Determine the [x, y] coordinate at the center of the cell enclosing the given text.  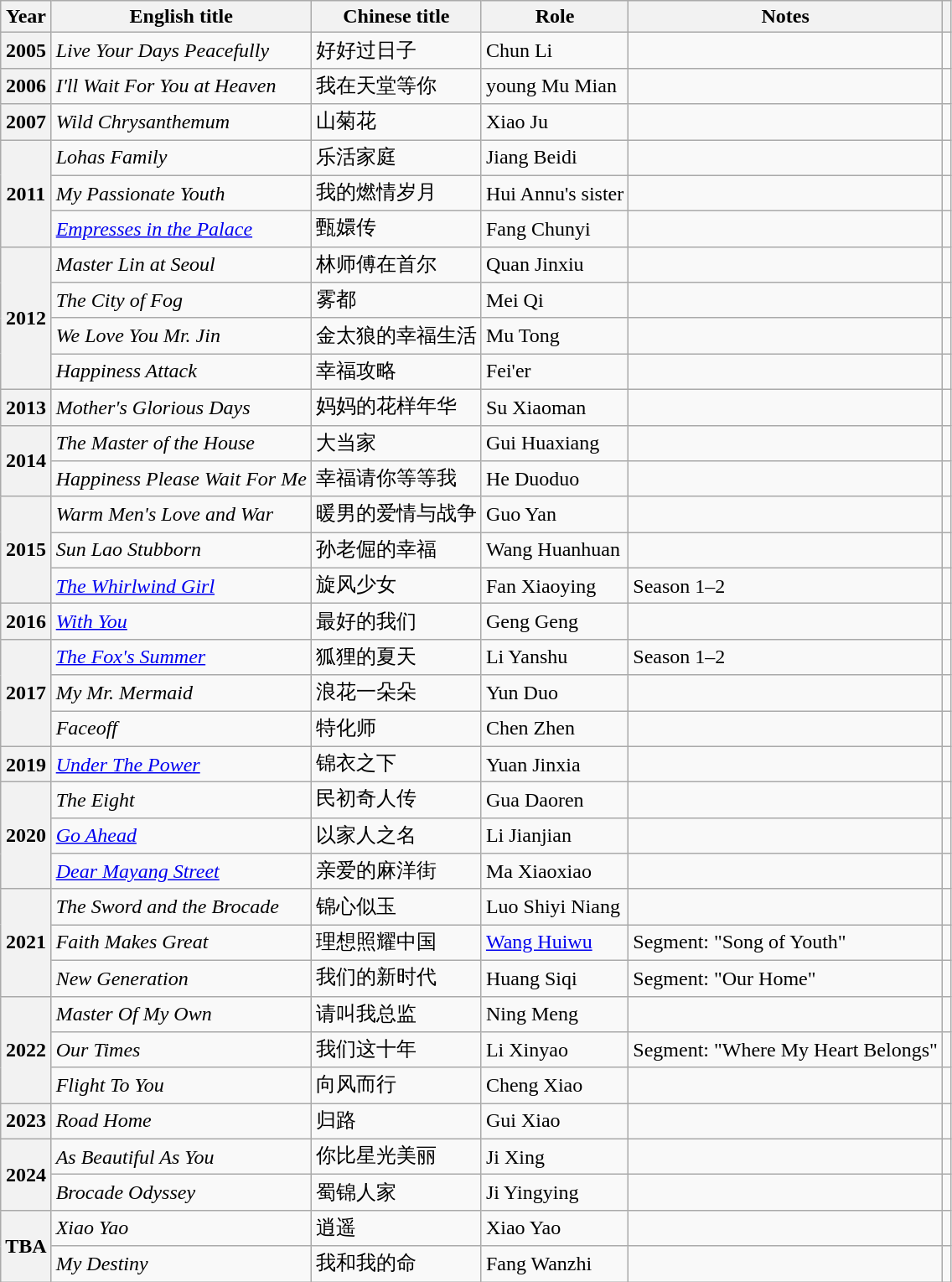
金太狼的幸福生活 [396, 335]
Geng Geng [555, 622]
My Passionate Youth [181, 193]
我们的新时代 [396, 978]
Chinese title [396, 17]
Segment: "Our Home" [786, 978]
2023 [26, 1122]
民初奇人传 [396, 800]
你比星光美丽 [396, 1157]
请叫我总监 [396, 1015]
Gui Huaxiang [555, 443]
Huang Siqi [555, 978]
向风而行 [396, 1085]
2020 [26, 836]
Happiness Please Wait For Me [181, 480]
2015 [26, 550]
我的燃情岁月 [396, 193]
Fang Wanzhi [555, 1264]
Road Home [181, 1122]
Flight To You [181, 1085]
我们这十年 [396, 1050]
Lohas Family [181, 158]
幸福攻略 [396, 372]
Ji Yingying [555, 1192]
Year [26, 17]
Chen Zhen [555, 729]
The Eight [181, 800]
甄嬛传 [396, 230]
雾都 [396, 300]
Guo Yan [555, 515]
He Duoduo [555, 480]
大当家 [396, 443]
2013 [26, 407]
I'll Wait For You at Heaven [181, 86]
Wang Huanhuan [555, 550]
Empresses in the Palace [181, 230]
2012 [26, 318]
孙老倔的幸福 [396, 550]
理想照耀中国 [396, 942]
2021 [26, 942]
With You [181, 622]
2006 [26, 86]
Yun Duo [555, 693]
狐狸的夏天 [396, 657]
Mother's Glorious Days [181, 407]
The Fox's Summer [181, 657]
The City of Fog [181, 300]
Segment: "Where My Heart Belongs" [786, 1050]
Wild Chrysanthemum [181, 122]
亲爱的麻洋街 [396, 872]
English title [181, 17]
As Beautiful As You [181, 1157]
最好的我们 [396, 622]
Go Ahead [181, 835]
Dear Mayang Street [181, 872]
2014 [26, 461]
2024 [26, 1174]
Jiang Beidi [555, 158]
Wang Huiwu [555, 942]
Notes [786, 17]
暖男的爱情与战争 [396, 515]
Segment: "Song of Youth" [786, 942]
逍遥 [396, 1228]
young Mu Mian [555, 86]
2017 [26, 693]
Li Jianjian [555, 835]
浪花一朵朵 [396, 693]
Li Xinyao [555, 1050]
The Master of the House [181, 443]
2022 [26, 1050]
好好过日子 [396, 50]
Happiness Attack [181, 372]
山菊花 [396, 122]
The Sword and the Brocade [181, 907]
The Whirlwind Girl [181, 585]
Fei'er [555, 372]
Hui Annu's sister [555, 193]
Fan Xiaoying [555, 585]
乐活家庭 [396, 158]
Ma Xiaoxiao [555, 872]
2011 [26, 193]
蜀锦人家 [396, 1192]
Cheng Xiao [555, 1085]
Faith Makes Great [181, 942]
Brocade Odyssey [181, 1192]
My Mr. Mermaid [181, 693]
Master Lin at Seoul [181, 265]
Xiao Ju [555, 122]
TBA [26, 1246]
My Destiny [181, 1264]
Warm Men's Love and War [181, 515]
Gua Daoren [555, 800]
Live Your Days Peacefully [181, 50]
锦心似玉 [396, 907]
Quan Jinxiu [555, 265]
Our Times [181, 1050]
Under The Power [181, 765]
归路 [396, 1122]
幸福请你等等我 [396, 480]
Chun Li [555, 50]
我和我的命 [396, 1264]
林师傅在首尔 [396, 265]
Yuan Jinxia [555, 765]
Fang Chunyi [555, 230]
Master Of My Own [181, 1015]
2019 [26, 765]
Faceoff [181, 729]
2005 [26, 50]
特化师 [396, 729]
我在天堂等你 [396, 86]
Luo Shiyi Niang [555, 907]
旋风少女 [396, 585]
锦衣之下 [396, 765]
2007 [26, 122]
Mei Qi [555, 300]
Mu Tong [555, 335]
2016 [26, 622]
Ning Meng [555, 1015]
We Love You Mr. Jin [181, 335]
Ji Xing [555, 1157]
New Generation [181, 978]
Role [555, 17]
Li Yanshu [555, 657]
Sun Lao Stubborn [181, 550]
妈妈的花样年华 [396, 407]
Gui Xiao [555, 1122]
以家人之名 [396, 835]
Su Xiaoman [555, 407]
